Output the (X, Y) coordinate of the center of the cell containing the given text.  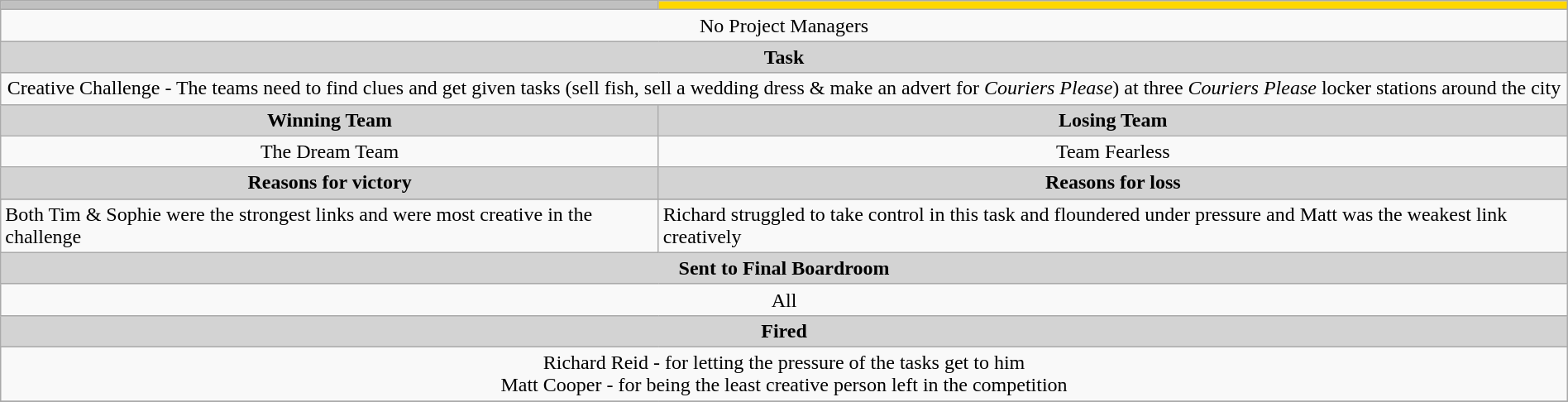
Task (784, 57)
Sent to Final Boardroom (784, 268)
No Project Managers (784, 26)
Fired (784, 331)
Richard Reid - for letting the pressure of the tasks get to himMatt Cooper - for being the least creative person left in the competition (784, 374)
Winning Team (330, 120)
Reasons for loss (1113, 183)
Reasons for victory (330, 183)
Losing Team (1113, 120)
All (784, 299)
Team Fearless (1113, 151)
Both Tim & Sophie were the strongest links and were most creative in the challenge (330, 225)
Richard struggled to take control in this task and floundered under pressure and Matt was the weakest link creatively (1113, 225)
The Dream Team (330, 151)
